Pinpoint the cell where the given text exists, returning its [x, y] midpoint coordinate. 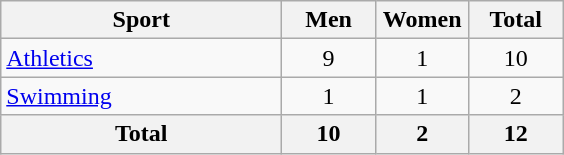
9 [329, 58]
Athletics [142, 58]
Women [422, 20]
Sport [142, 20]
Men [329, 20]
12 [516, 134]
Swimming [142, 96]
